Extract the [X, Y] coordinate from the center of the cell holding the provided text.  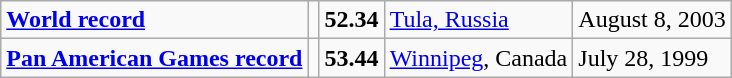
52.34 [352, 20]
Pan American Games record [154, 58]
53.44 [352, 58]
Winnipeg, Canada [478, 58]
Tula, Russia [478, 20]
July 28, 1999 [652, 58]
August 8, 2003 [652, 20]
World record [154, 20]
